Return the (x, y) coordinate for the center point of the cell that contains the specified text.  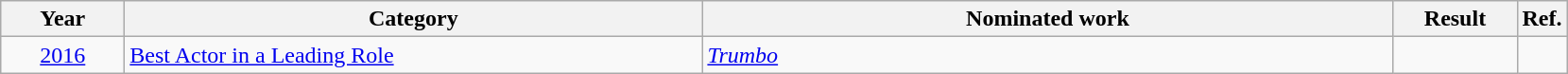
Nominated work (1047, 19)
Result (1456, 19)
Best Actor in a Leading Role (414, 55)
Category (414, 19)
Trumbo (1047, 55)
Ref. (1542, 19)
2016 (62, 55)
Year (62, 19)
